Determine the (x, y) coordinate at the center of the cell enclosing the given text.  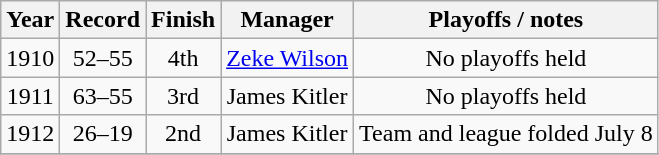
63–55 (103, 96)
Team and league folded July 8 (506, 134)
Zeke Wilson (288, 58)
4th (184, 58)
Manager (288, 20)
26–19 (103, 134)
52–55 (103, 58)
1911 (30, 96)
3rd (184, 96)
Year (30, 20)
2nd (184, 134)
Finish (184, 20)
Playoffs / notes (506, 20)
1910 (30, 58)
1912 (30, 134)
Record (103, 20)
